Scan for the cell matching the given text and deliver its (x, y) coordinate at center. 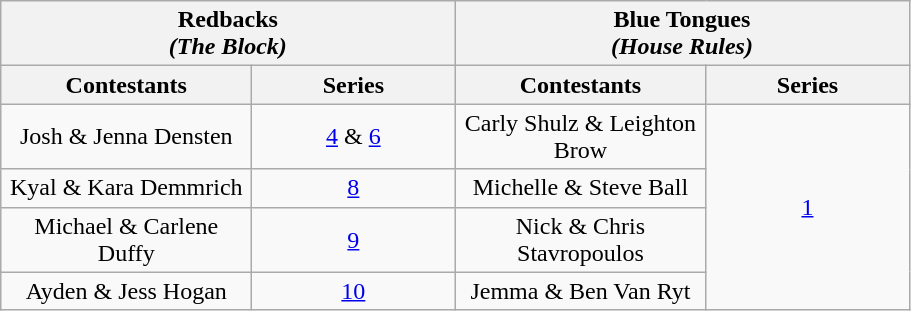
Jemma & Ben Van Ryt (580, 291)
1 (808, 207)
Michael & Carlene Duffy (126, 240)
8 (354, 188)
Blue Tongues(House Rules) (682, 34)
Carly Shulz & Leighton Brow (580, 136)
4 & 6 (354, 136)
Josh & Jenna Densten (126, 136)
Ayden & Jess Hogan (126, 291)
Michelle & Steve Ball (580, 188)
10 (354, 291)
Kyal & Kara Demmrich (126, 188)
Redbacks(The Block) (228, 34)
Nick & Chris Stavropoulos (580, 240)
9 (354, 240)
